Locate the cell with the specified text and output its (x, y) center coordinate. 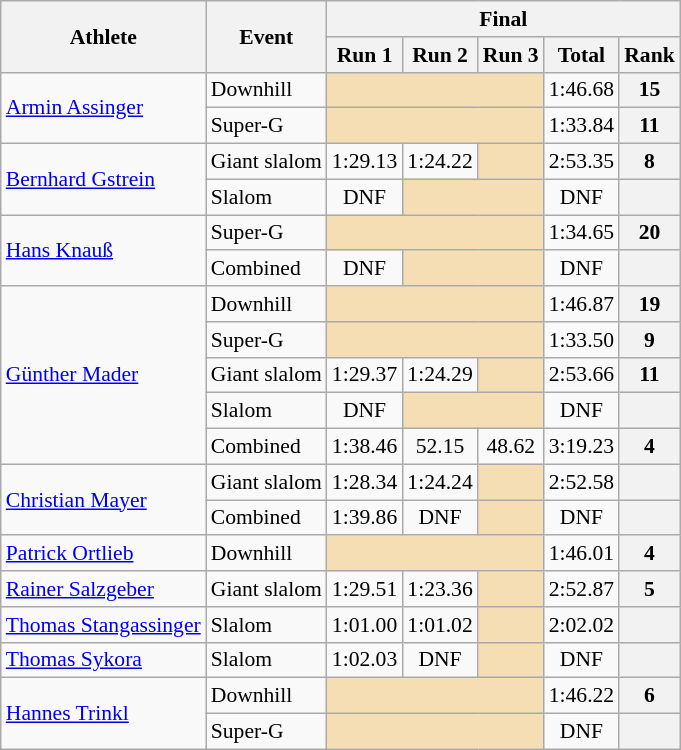
2:52.87 (582, 589)
9 (650, 340)
1:33.84 (582, 126)
Final (504, 19)
1:24.22 (440, 162)
Run 2 (440, 55)
Thomas Stangassinger (104, 625)
2:02.02 (582, 625)
1:46.01 (582, 554)
20 (650, 233)
6 (650, 696)
Hans Knauß (104, 250)
Armin Assinger (104, 108)
1:29.51 (364, 589)
2:52.58 (582, 482)
Event (266, 36)
1:33.50 (582, 340)
Günther Mader (104, 375)
Christian Mayer (104, 500)
Athlete (104, 36)
8 (650, 162)
Thomas Sykora (104, 660)
2:53.35 (582, 162)
1:38.46 (364, 447)
1:24.29 (440, 375)
2:53.66 (582, 375)
Hannes Trinkl (104, 714)
3:19.23 (582, 447)
1:28.34 (364, 482)
19 (650, 304)
Total (582, 55)
Rank (650, 55)
1:46.68 (582, 90)
1:39.86 (364, 518)
1:23.36 (440, 589)
1:46.87 (582, 304)
Rainer Salzgeber (104, 589)
Patrick Ortlieb (104, 554)
1:46.22 (582, 696)
52.15 (440, 447)
Run 3 (511, 55)
1:29.37 (364, 375)
1:24.24 (440, 482)
Run 1 (364, 55)
Bernhard Gstrein (104, 180)
1:01.00 (364, 625)
1:34.65 (582, 233)
1:02.03 (364, 660)
1:01.02 (440, 625)
15 (650, 90)
5 (650, 589)
48.62 (511, 447)
1:29.13 (364, 162)
